Find where the given text appears and provide that cell's center as (X, Y) coordinate. 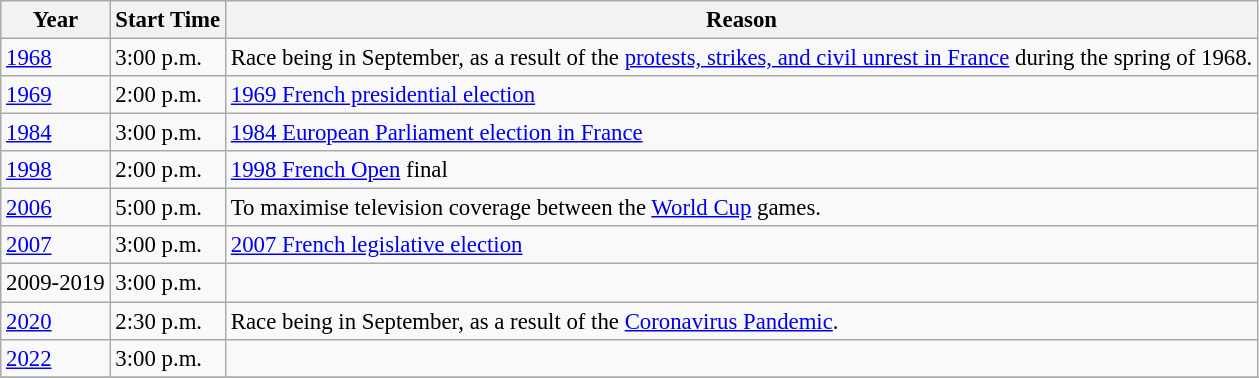
2009-2019 (56, 283)
2007 French legislative election (741, 245)
2020 (56, 321)
2007 (56, 245)
1984 (56, 133)
5:00 p.m. (168, 208)
2006 (56, 208)
Race being in September, as a result of the protests, strikes, and civil unrest in France during the spring of 1968. (741, 58)
Reason (741, 20)
Race being in September, as a result of the Coronavirus Pandemic. (741, 321)
1998 (56, 170)
1968 (56, 58)
1969 French presidential election (741, 95)
Year (56, 20)
1998 French Open final (741, 170)
2022 (56, 358)
2:30 p.m. (168, 321)
To maximise television coverage between the World Cup games. (741, 208)
1984 European Parliament election in France (741, 133)
Start Time (168, 20)
1969 (56, 95)
